Return the [x, y] coordinate for the center point of the cell that contains the specified text.  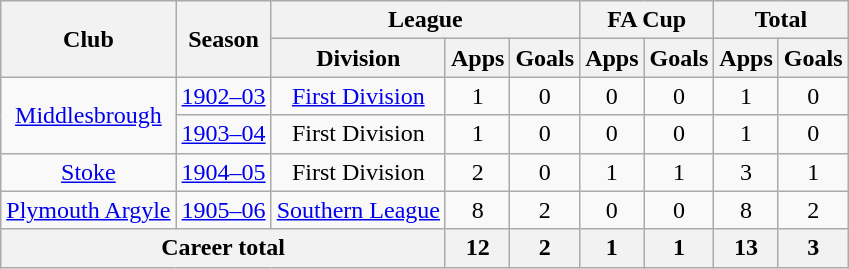
Club [88, 39]
13 [746, 248]
Division [358, 58]
Season [224, 39]
Plymouth Argyle [88, 210]
Southern League [358, 210]
1905–06 [224, 210]
Career total [224, 248]
1903–04 [224, 134]
Total [781, 20]
Stoke [88, 172]
12 [477, 248]
FA Cup [647, 20]
Middlesbrough [88, 115]
1904–05 [224, 172]
League [426, 20]
1902–03 [224, 96]
